Capture the cell that displays the provided text and extract its (X, Y) central coordinate. 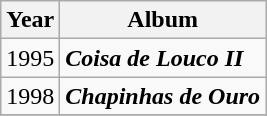
Year (30, 20)
1998 (30, 96)
Coisa de Louco II (163, 58)
1995 (30, 58)
Album (163, 20)
Chapinhas de Ouro (163, 96)
